Provide the [X, Y] coordinate of the cell's center where the given text is located.  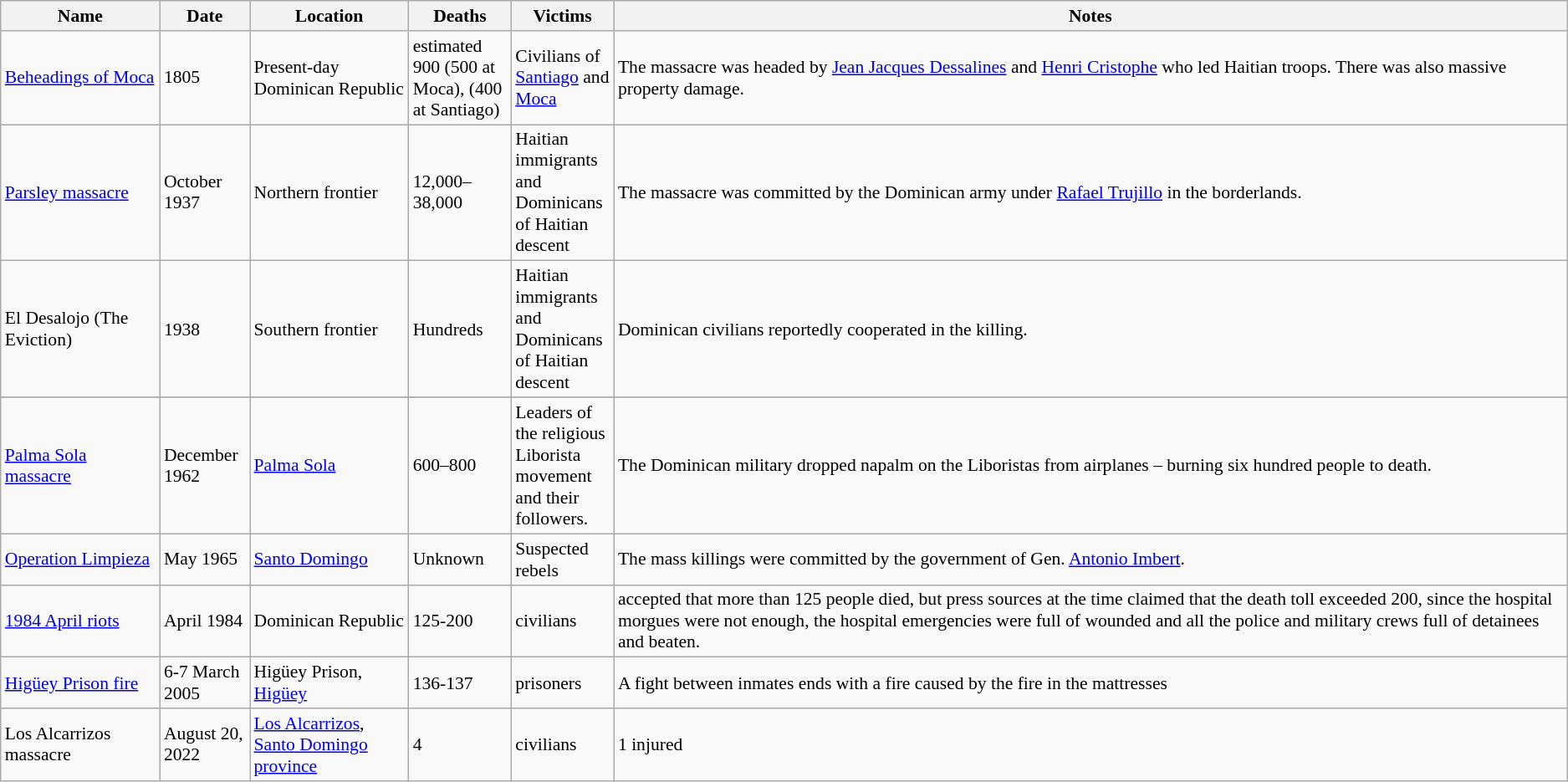
Los Alcarrizos, Santo Domingo province [329, 744]
The mass killings were committed by the government of Gen. Antonio Imbert. [1090, 559]
Southern frontier [329, 330]
Suspected rebels [562, 559]
Operation Limpieza [80, 559]
Unknown [460, 559]
Higüey Prison, Higüey [329, 682]
The Dominican military dropped napalm on the Liboristas from airplanes – burning six hundred people to death. [1090, 465]
Beheadings of Moca [80, 78]
Santo Domingo [329, 559]
Dominican civilians reportedly cooperated in the killing. [1090, 330]
Deaths [460, 16]
El Desalojo (The Eviction) [80, 330]
Victims [562, 16]
600–800 [460, 465]
Los Alcarrizos massacre [80, 744]
Higüey Prison fire [80, 682]
prisoners [562, 682]
1984 April riots [80, 621]
1805 [205, 78]
Leaders of the religious Liborista movement and their followers. [562, 465]
Present-day Dominican Republic [329, 78]
Palma Sola massacre [80, 465]
6-7 March 2005 [205, 682]
estimated 900 (500 at Moca), (400 at Santiago) [460, 78]
May 1965 [205, 559]
April 1984 [205, 621]
The massacre was committed by the Dominican army under Rafael Trujillo in the borderlands. [1090, 192]
1 injured [1090, 744]
4 [460, 744]
Parsley massacre [80, 192]
The massacre was headed by Jean Jacques Dessalines and Henri Cristophe who led Haitian troops. There was also massive property damage. [1090, 78]
125-200 [460, 621]
Name [80, 16]
Dominican Republic [329, 621]
Palma Sola [329, 465]
12,000–38,000 [460, 192]
Civilians of Santiago and Moca [562, 78]
December 1962 [205, 465]
Hundreds [460, 330]
Northern frontier [329, 192]
Location [329, 16]
August 20, 2022 [205, 744]
Date [205, 16]
October 1937 [205, 192]
Notes [1090, 16]
A fight between inmates ends with a fire caused by the fire in the mattresses [1090, 682]
1938 [205, 330]
136-137 [460, 682]
